Extract the (X, Y) coordinate from the center of the cell holding the provided text.  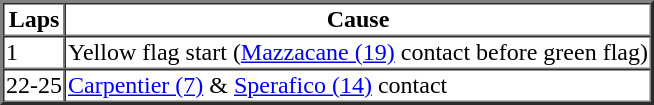
1 (34, 52)
Carpentier (7) & Sperafico (14) contact (358, 86)
Cause (358, 20)
22-25 (34, 86)
Yellow flag start (Mazzacane (19) contact before green flag) (358, 52)
Laps (34, 20)
